Output the [X, Y] coordinate of the center of the cell containing the given text.  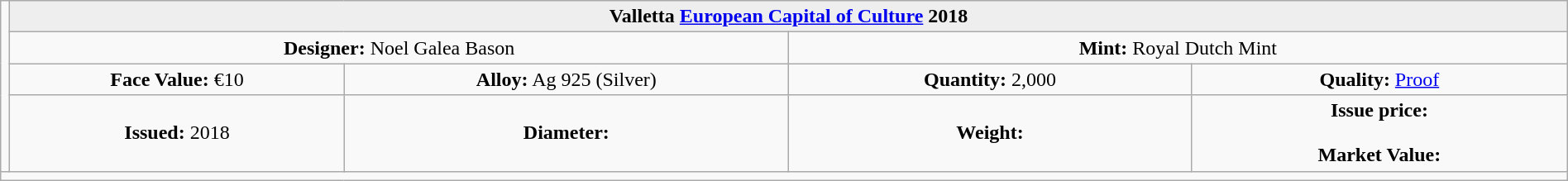
Designer: Noel Galea Bason [399, 48]
Face Value: €10 [177, 79]
Diameter: [566, 133]
Quality: Proof [1379, 79]
Mint: Royal Dutch Mint [1178, 48]
Issue price: Market Value: [1379, 133]
Quantity: 2,000 [989, 79]
Weight: [989, 133]
Valletta European Capital of Culture 2018 [789, 17]
Alloy: Ag 925 (Silver) [566, 79]
Issued: 2018 [177, 133]
